Locate the cell with the specified text and output its [x, y] center coordinate. 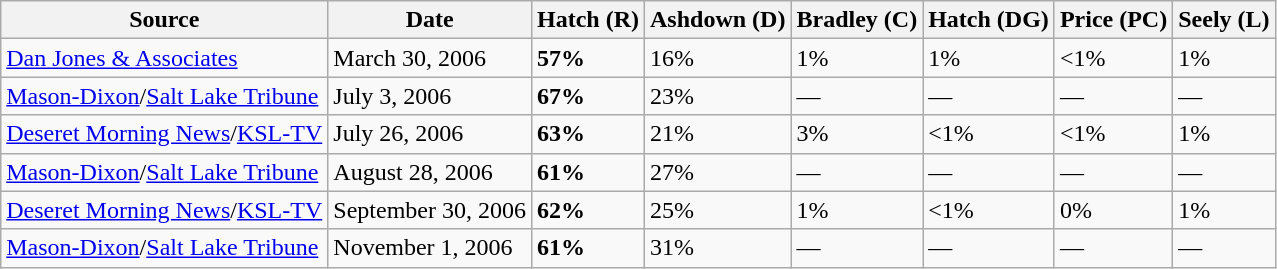
62% [588, 210]
Hatch (DG) [989, 20]
Source [164, 20]
August 28, 2006 [430, 172]
21% [718, 134]
Bradley (C) [857, 20]
Hatch (R) [588, 20]
Ashdown (D) [718, 20]
Date [430, 20]
0% [1113, 210]
63% [588, 134]
57% [588, 58]
September 30, 2006 [430, 210]
67% [588, 96]
27% [718, 172]
Dan Jones & Associates [164, 58]
July 3, 2006 [430, 96]
Price (PC) [1113, 20]
25% [718, 210]
November 1, 2006 [430, 248]
31% [718, 248]
July 26, 2006 [430, 134]
16% [718, 58]
3% [857, 134]
Seely (L) [1224, 20]
March 30, 2006 [430, 58]
23% [718, 96]
